Scan for the cell matching the given text and deliver its (x, y) coordinate at center. 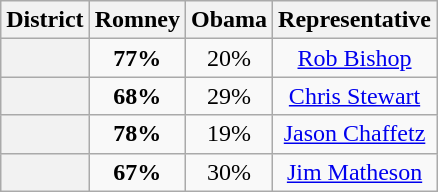
Chris Stewart (355, 96)
Romney (137, 20)
19% (230, 134)
68% (137, 96)
30% (230, 172)
77% (137, 58)
78% (137, 134)
Jason Chaffetz (355, 134)
20% (230, 58)
District (45, 20)
Representative (355, 20)
29% (230, 96)
Jim Matheson (355, 172)
67% (137, 172)
Rob Bishop (355, 58)
Obama (230, 20)
